Extract the [X, Y] coordinate from the center of the cell holding the provided text.  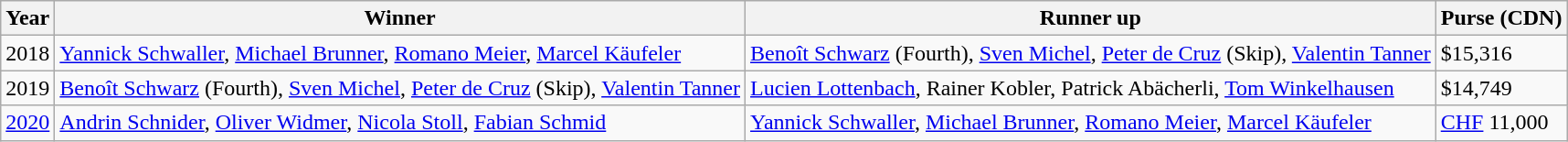
2020 [27, 123]
$15,316 [1501, 53]
Year [27, 18]
CHF 11,000 [1501, 123]
Andrin Schnider, Oliver Widmer, Nicola Stoll, Fabian Schmid [400, 123]
2019 [27, 88]
Winner [400, 18]
$14,749 [1501, 88]
Runner up [1091, 18]
Lucien Lottenbach, Rainer Kobler, Patrick Abächerli, Tom Winkelhausen [1091, 88]
2018 [27, 53]
Purse (CDN) [1501, 18]
